Pinpoint the cell where the given text exists, returning its (X, Y) midpoint coordinate. 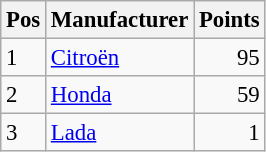
Points (230, 20)
3 (24, 133)
Honda (120, 95)
Lada (120, 133)
2 (24, 95)
Pos (24, 20)
Manufacturer (120, 20)
95 (230, 58)
59 (230, 95)
Citroën (120, 58)
